Capture the cell that displays the provided text and extract its [x, y] central coordinate. 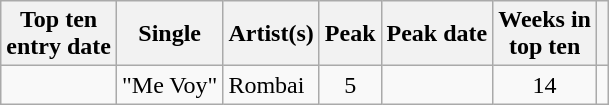
Top tenentry date [59, 34]
Rombai [271, 85]
Artist(s) [271, 34]
Single [169, 34]
5 [350, 85]
Peak [350, 34]
Weeks intop ten [545, 34]
"Me Voy" [169, 85]
14 [545, 85]
Peak date [437, 34]
